From the cell containing the given text, extract its center point as (X, Y) coordinate. 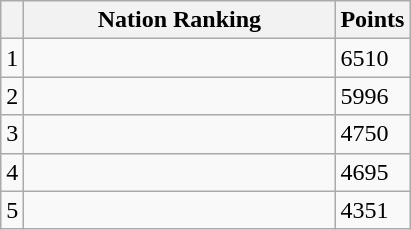
4695 (372, 172)
4750 (372, 134)
4 (12, 172)
3 (12, 134)
6510 (372, 58)
5 (12, 210)
4351 (372, 210)
2 (12, 96)
1 (12, 58)
Points (372, 20)
5996 (372, 96)
Nation Ranking (180, 20)
